Identify which cell holds the provided text, then report its (x, y) central coordinate. 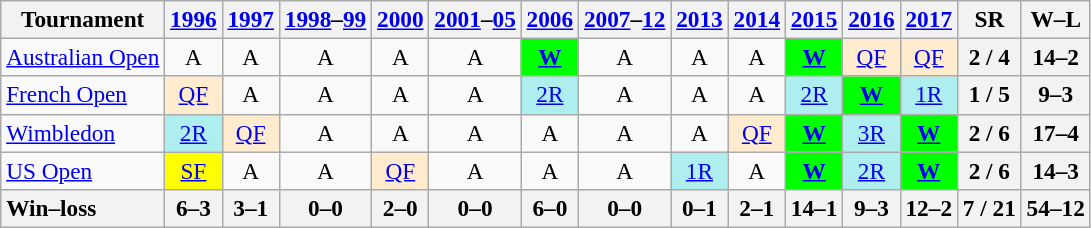
2014 (756, 19)
1996 (194, 19)
3–1 (250, 208)
17–4 (1056, 133)
3R (872, 133)
2016 (872, 19)
6–3 (194, 208)
SR (989, 19)
French Open (83, 95)
2015 (814, 19)
2 / 4 (989, 57)
Win–loss (83, 208)
0–1 (700, 208)
2–0 (400, 208)
W–L (1056, 19)
Australian Open (83, 57)
1 / 5 (989, 95)
2001–05 (475, 19)
US Open (83, 170)
2006 (550, 19)
6–0 (550, 208)
2–1 (756, 208)
2000 (400, 19)
12–2 (928, 208)
2007–12 (625, 19)
Tournament (83, 19)
1998–99 (325, 19)
2017 (928, 19)
7 / 21 (989, 208)
SF (194, 170)
14–3 (1056, 170)
14–2 (1056, 57)
54–12 (1056, 208)
1997 (250, 19)
14–1 (814, 208)
2013 (700, 19)
Wimbledon (83, 133)
